Return [X, Y] of the center of cell containing provided text 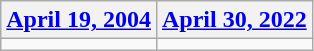
April 30, 2022 [234, 20]
April 19, 2004 [79, 20]
